Extract the (x, y) coordinate from the center of the cell holding the provided text.  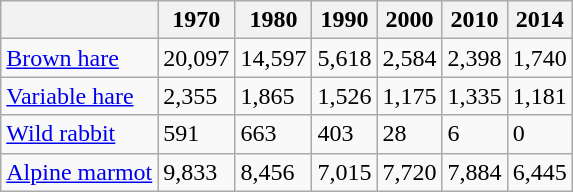
Alpine marmot (80, 172)
7,884 (474, 172)
7,720 (410, 172)
Variable hare (80, 96)
1980 (274, 20)
9,833 (196, 172)
8,456 (274, 172)
0 (540, 134)
1,865 (274, 96)
14,597 (274, 58)
1990 (344, 20)
2,398 (474, 58)
6,445 (540, 172)
1,175 (410, 96)
28 (410, 134)
2000 (410, 20)
6 (474, 134)
2010 (474, 20)
7,015 (344, 172)
1,740 (540, 58)
591 (196, 134)
1,526 (344, 96)
1,335 (474, 96)
2,355 (196, 96)
2014 (540, 20)
403 (344, 134)
1970 (196, 20)
Brown hare (80, 58)
663 (274, 134)
2,584 (410, 58)
5,618 (344, 58)
1,181 (540, 96)
Wild rabbit (80, 134)
20,097 (196, 58)
